Scan for the cell matching the given text and deliver its (x, y) coordinate at center. 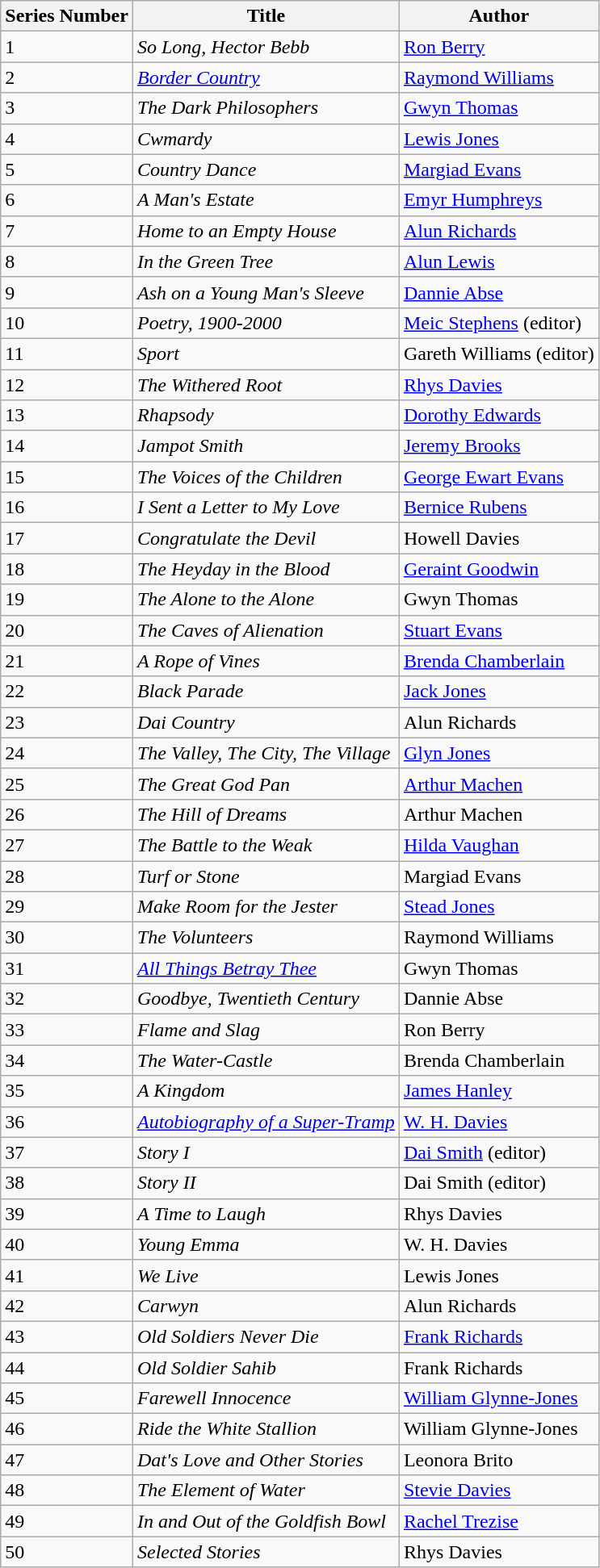
Dai Country (266, 722)
We Live (266, 1275)
All Things Betray Thee (266, 968)
The Water-Castle (266, 1060)
47 (67, 1460)
Home to an Empty House (266, 231)
Stuart Evans (499, 630)
24 (67, 753)
Flame and Slag (266, 1030)
Series Number (67, 16)
38 (67, 1183)
50 (67, 1552)
23 (67, 722)
Stead Jones (499, 907)
Goodbye, Twentieth Century (266, 999)
Bernice Rubens (499, 508)
29 (67, 907)
In the Green Tree (266, 261)
A Kingdom (266, 1091)
26 (67, 814)
Selected Stories (266, 1552)
Leonora Brito (499, 1460)
Meic Stephens (editor) (499, 323)
A Time to Laugh (266, 1214)
Rachel Trezise (499, 1521)
So Long, Hector Bebb (266, 47)
33 (67, 1030)
Glyn Jones (499, 753)
22 (67, 692)
Ash on a Young Man's Sleeve (266, 292)
21 (67, 661)
Title (266, 16)
37 (67, 1152)
18 (67, 569)
Cwmardy (266, 139)
Jampot Smith (266, 446)
45 (67, 1399)
3 (67, 108)
Turf or Stone (266, 876)
34 (67, 1060)
36 (67, 1122)
Story I (266, 1152)
Make Room for the Jester (266, 907)
41 (67, 1275)
39 (67, 1214)
The Hill of Dreams (266, 814)
35 (67, 1091)
31 (67, 968)
Black Parade (266, 692)
10 (67, 323)
12 (67, 385)
17 (67, 538)
43 (67, 1336)
25 (67, 784)
Old Soldiers Never Die (266, 1336)
The Alone to the Alone (266, 600)
Country Dance (266, 169)
Story II (266, 1183)
Poetry, 1900-2000 (266, 323)
Alun Lewis (499, 261)
48 (67, 1491)
49 (67, 1521)
Geraint Goodwin (499, 569)
Ride the White Stallion (266, 1429)
20 (67, 630)
The Withered Root (266, 385)
Hilda Vaughan (499, 845)
Autobiography of a Super-Tramp (266, 1122)
James Hanley (499, 1091)
The Caves of Alienation (266, 630)
28 (67, 876)
14 (67, 446)
2 (67, 77)
A Man's Estate (266, 200)
Sport (266, 353)
Author (499, 16)
I Sent a Letter to My Love (266, 508)
Dat's Love and Other Stories (266, 1460)
George Ewart Evans (499, 477)
Border Country (266, 77)
30 (67, 938)
15 (67, 477)
6 (67, 200)
Jeremy Brooks (499, 446)
Congratulate the Devil (266, 538)
In and Out of the Goldfish Bowl (266, 1521)
42 (67, 1306)
11 (67, 353)
Jack Jones (499, 692)
The Great God Pan (266, 784)
32 (67, 999)
The Valley, The City, The Village (266, 753)
The Battle to the Weak (266, 845)
The Volunteers (266, 938)
9 (67, 292)
27 (67, 845)
Old Soldier Sahib (266, 1368)
Howell Davies (499, 538)
Carwyn (266, 1306)
Dorothy Edwards (499, 416)
The Element of Water (266, 1491)
5 (67, 169)
The Dark Philosophers (266, 108)
44 (67, 1368)
The Voices of the Children (266, 477)
46 (67, 1429)
Stevie Davies (499, 1491)
Young Emma (266, 1244)
8 (67, 261)
1 (67, 47)
40 (67, 1244)
Gareth Williams (editor) (499, 353)
A Rope of Vines (266, 661)
Emyr Humphreys (499, 200)
19 (67, 600)
16 (67, 508)
7 (67, 231)
The Heyday in the Blood (266, 569)
Rhapsody (266, 416)
13 (67, 416)
4 (67, 139)
Farewell Innocence (266, 1399)
